Return (x, y) of the center of cell containing provided text 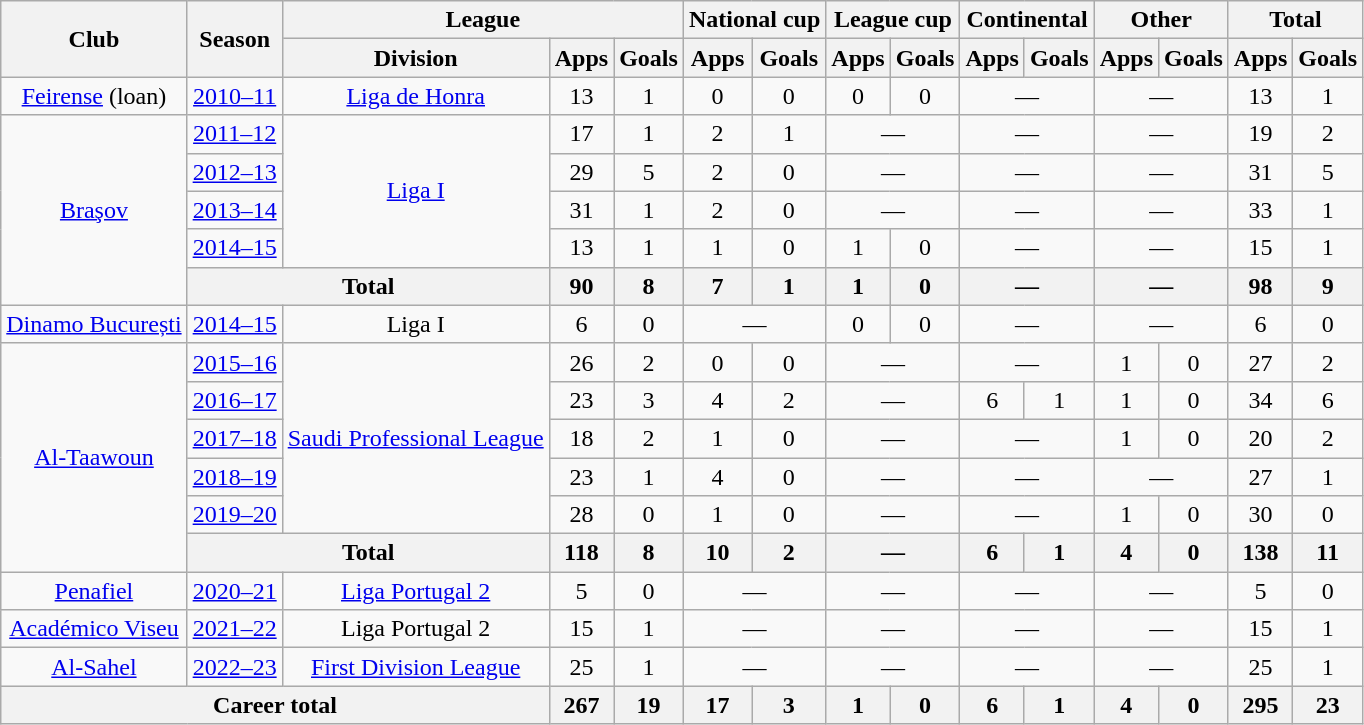
Club (94, 39)
29 (581, 172)
2021–22 (234, 629)
28 (581, 515)
2012–13 (234, 172)
138 (1260, 553)
Al-Taawoun (94, 457)
Penafiel (94, 591)
33 (1260, 210)
Career total (275, 705)
9 (1328, 286)
2011–12 (234, 134)
Other (1161, 20)
98 (1260, 286)
Feirense (loan) (94, 96)
First Division League (416, 667)
2019–20 (234, 515)
Dinamo București (94, 324)
2020–21 (234, 591)
2016–17 (234, 400)
26 (581, 362)
Braşov (94, 210)
Continental (1027, 20)
National cup (754, 20)
2010–11 (234, 96)
20 (1260, 438)
Académico Viseu (94, 629)
2017–18 (234, 438)
Division (416, 58)
2015–16 (234, 362)
Saudi Professional League (416, 438)
30 (1260, 515)
7 (717, 286)
295 (1260, 705)
10 (717, 553)
34 (1260, 400)
18 (581, 438)
267 (581, 705)
90 (581, 286)
League cup (893, 20)
Al-Sahel (94, 667)
2013–14 (234, 210)
Liga de Honra (416, 96)
118 (581, 553)
2022–23 (234, 667)
2018–19 (234, 477)
11 (1328, 553)
Season (234, 39)
League (482, 20)
